Find where the given text appears and provide that cell's center as (X, Y) coordinate. 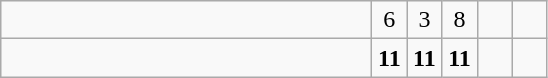
6 (390, 20)
8 (460, 20)
3 (424, 20)
